Determine the [x, y] coordinate at the center of the cell enclosing the given text.  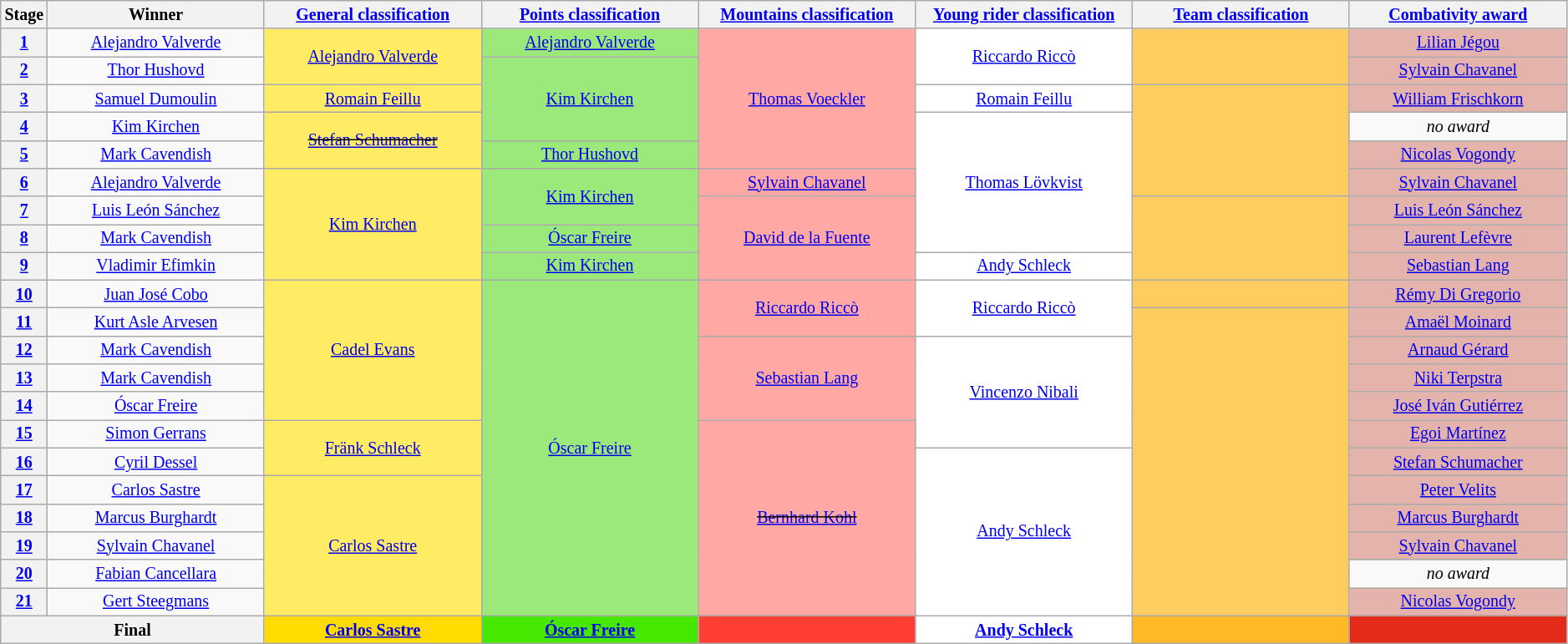
Rémy Di Gregorio [1458, 294]
Points classification [590, 15]
3 [24, 99]
Vincenzo Nibali [1024, 393]
Juan José Cobo [155, 294]
Winner [155, 15]
Combativity award [1458, 15]
7 [24, 210]
11 [24, 322]
Simon Gerrans [155, 434]
General classification [373, 15]
Thomas Lövkvist [1024, 182]
6 [24, 182]
17 [24, 489]
Gert Steegmans [155, 601]
Vladimir Efimkin [155, 266]
Fränk Schleck [373, 448]
David de la Fuente [807, 238]
12 [24, 351]
14 [24, 406]
José Iván Gutiérrez [1458, 406]
9 [24, 266]
10 [24, 294]
Peter Velits [1458, 489]
Fabian Cancellara [155, 573]
Thomas Voeckler [807, 99]
20 [24, 573]
21 [24, 601]
18 [24, 518]
8 [24, 239]
19 [24, 546]
Amaël Moinard [1458, 322]
4 [24, 127]
Mountains classification [807, 15]
Team classification [1241, 15]
15 [24, 434]
Kurt Asle Arvesen [155, 322]
13 [24, 378]
Laurent Lefèvre [1458, 239]
Samuel Dumoulin [155, 99]
2 [24, 70]
Cadel Evans [373, 351]
Lilian Jégou [1458, 43]
Cyril Dessel [155, 463]
William Frischkorn [1458, 99]
Arnaud Gérard [1458, 351]
Young rider classification [1024, 15]
5 [24, 154]
Final [133, 630]
Egoi Martínez [1458, 434]
Niki Terpstra [1458, 378]
Bernhard Kohl [807, 518]
1 [24, 43]
16 [24, 463]
Stage [24, 15]
